Extract the (X, Y) coordinate from the center of the cell holding the provided text.  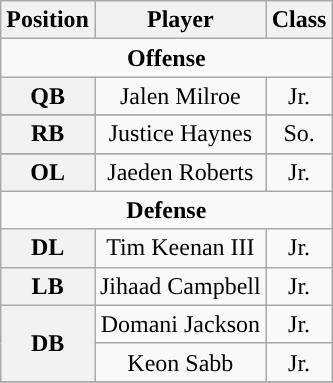
OL (48, 172)
Offense (166, 58)
LB (48, 286)
RB (48, 134)
Justice Haynes (180, 134)
QB (48, 96)
Tim Keenan III (180, 248)
Defense (166, 210)
Class (299, 20)
DL (48, 248)
Domani Jackson (180, 324)
Keon Sabb (180, 362)
Player (180, 20)
DB (48, 343)
Jihaad Campbell (180, 286)
Jalen Milroe (180, 96)
Jaeden Roberts (180, 172)
Position (48, 20)
So. (299, 134)
